From the cell containing the given text, extract its center point as [x, y] coordinate. 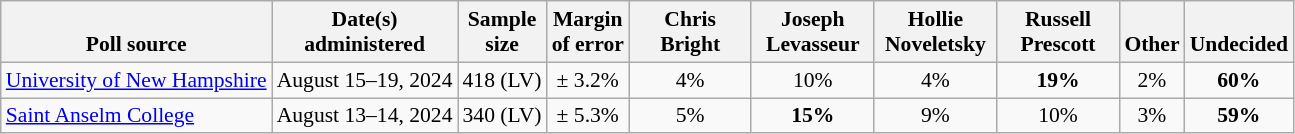
JosephLevasseur [812, 32]
± 5.3% [588, 116]
2% [1152, 80]
RussellPrescott [1058, 32]
418 (LV) [502, 80]
Saint Anselm College [136, 116]
Poll source [136, 32]
Date(s)administered [365, 32]
University of New Hampshire [136, 80]
Marginof error [588, 32]
± 3.2% [588, 80]
9% [936, 116]
19% [1058, 80]
HollieNoveletsky [936, 32]
Samplesize [502, 32]
5% [690, 116]
15% [812, 116]
August 13–14, 2024 [365, 116]
59% [1239, 116]
Undecided [1239, 32]
60% [1239, 80]
3% [1152, 116]
Other [1152, 32]
August 15–19, 2024 [365, 80]
340 (LV) [502, 116]
ChrisBright [690, 32]
